Capture the cell that displays the provided text and extract its (x, y) central coordinate. 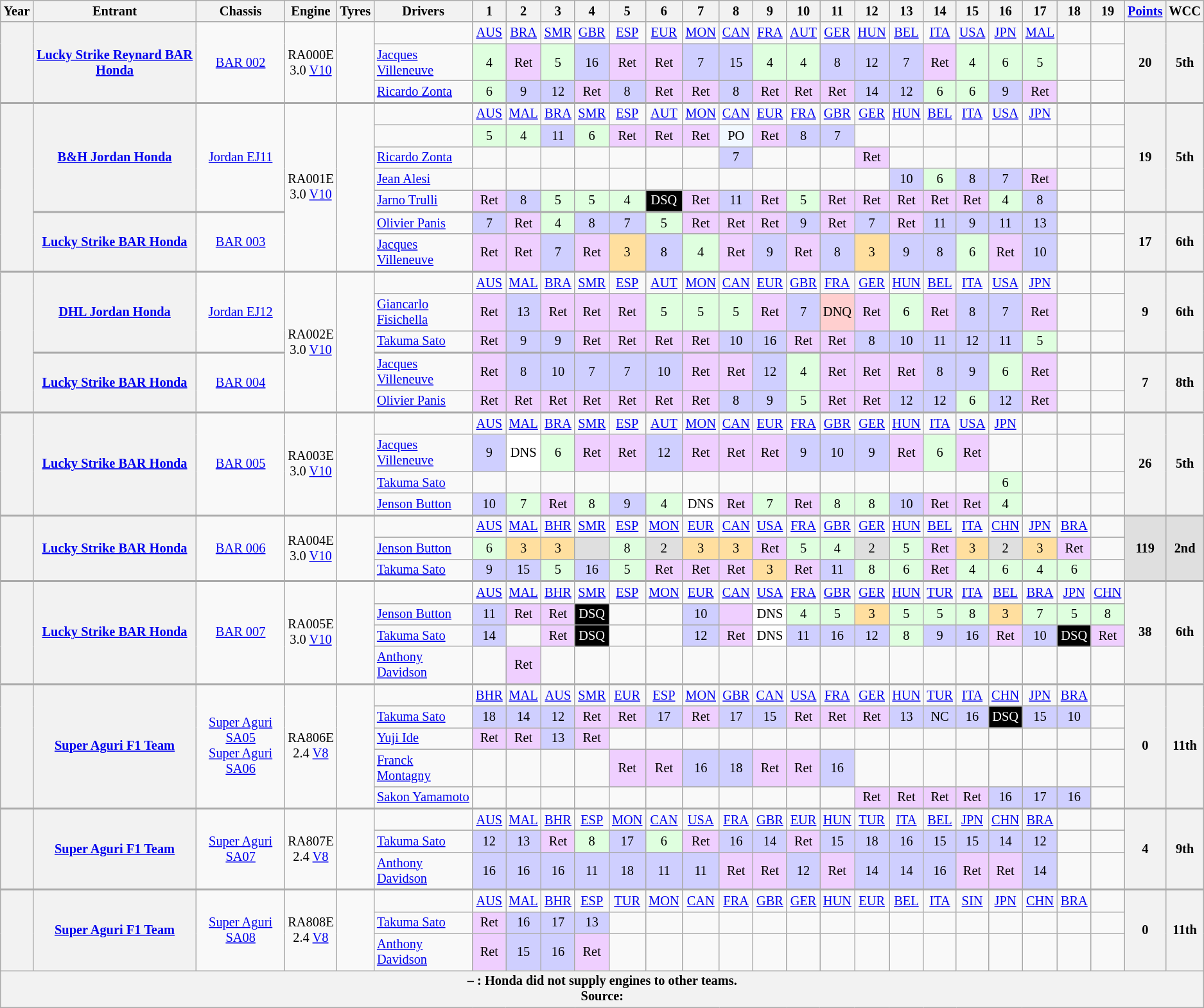
DHL Jordan Honda (114, 312)
– : Honda did not supply engines to other teams.Source: (602, 989)
Engine (311, 11)
Giancarlo Fisichella (423, 312)
Jordan EJ11 (241, 157)
RA000E3.0 V10 (311, 62)
Jean Alesi (423, 179)
Entrant (114, 11)
RA808E2.4 V8 (311, 930)
Yuji Ide (423, 738)
BAR 005 (241, 464)
Drivers (423, 11)
BAR 003 (241, 242)
BAR 007 (241, 632)
26 (1145, 464)
Chassis (241, 11)
119 (1145, 548)
2nd (1185, 548)
RA807E2.4 V8 (311, 849)
Lucky Strike Reynard BAR Honda (114, 62)
RA003E3.0 V10 (311, 464)
Tyres (355, 11)
RA806E2.4 V8 (311, 746)
BAR 002 (241, 62)
38 (1145, 632)
9th (1185, 849)
BAR 004 (241, 383)
Super Aguri SA08 (241, 930)
Sakon Yamamoto (423, 797)
RA005E3.0 V10 (311, 632)
RA004E3.0 V10 (311, 548)
Jarno Trulli (423, 200)
BAR 006 (241, 548)
Year (17, 11)
NC (939, 717)
Jordan EJ12 (241, 312)
SIN (972, 901)
Points (1145, 11)
RA002E3.0 V10 (311, 342)
B&H Jordan Honda (114, 157)
1 (489, 11)
RA001E3.0 V10 (311, 188)
Super Aguri SA07 (241, 849)
PO (736, 136)
WCC (1185, 11)
20 (1145, 62)
DNQ (837, 312)
8th (1185, 383)
Super Aguri SA05Super Aguri SA06 (241, 746)
Franck Montagny (423, 768)
